Return [x, y] of the center of cell containing provided text 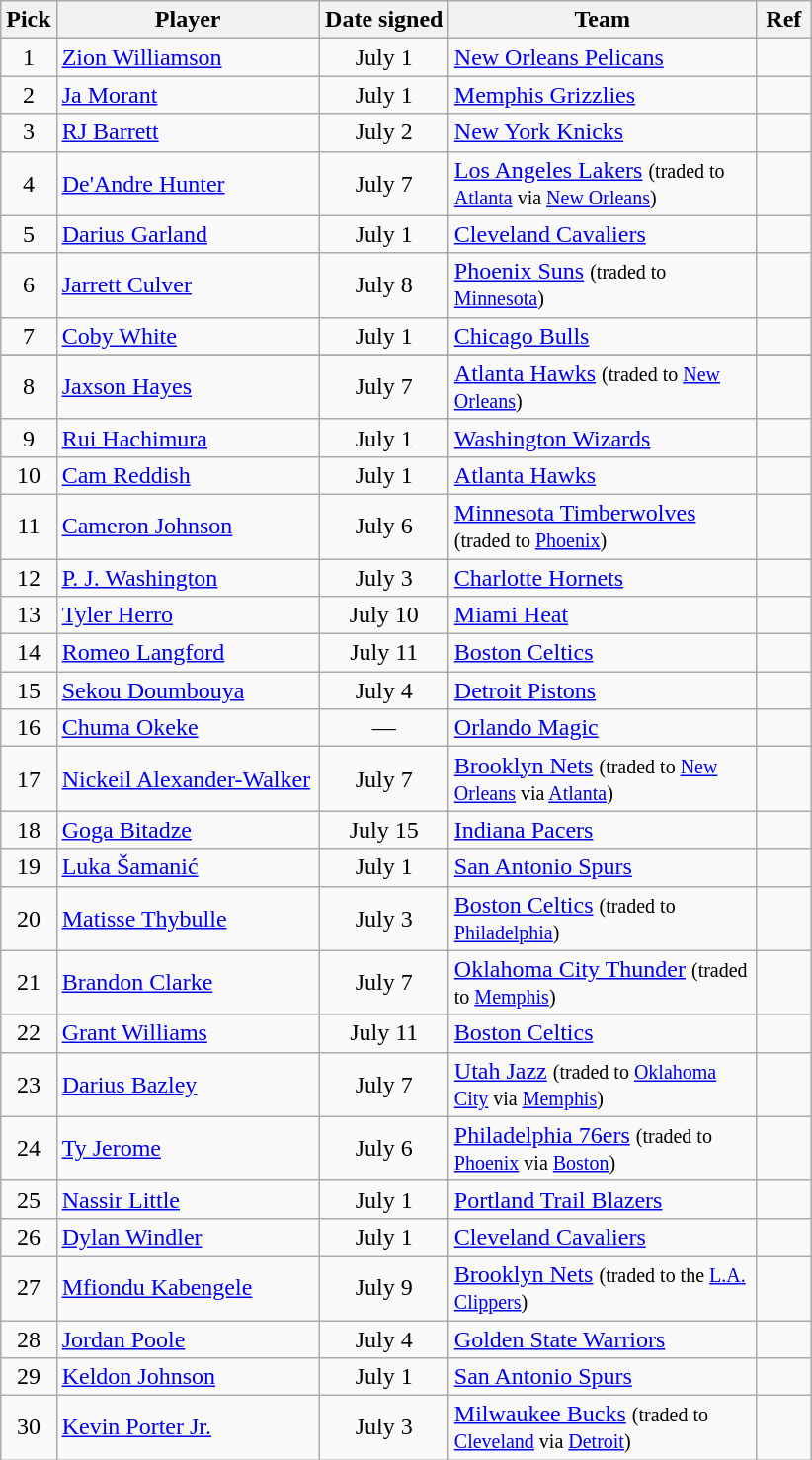
Chicago Bulls [603, 336]
Boston Celtics (traded to Philadelphia) [603, 919]
Ref [783, 20]
2 [29, 95]
Nickeil Alexander-Walker [188, 778]
15 [29, 690]
Grant Williams [188, 1033]
New York Knicks [603, 132]
Ja Morant [188, 95]
29 [29, 1377]
Jordan Poole [188, 1338]
Darius Garland [188, 234]
— [383, 728]
22 [29, 1033]
19 [29, 867]
10 [29, 475]
1 [29, 57]
Pick [29, 20]
Rui Hachimura [188, 438]
Coby White [188, 336]
Romeo Langford [188, 653]
July 15 [383, 830]
Washington Wizards [603, 438]
Memphis Grizzlies [603, 95]
27 [29, 1288]
Oklahoma City Thunder (traded to Memphis) [603, 982]
Cameron Johnson [188, 526]
July 2 [383, 132]
Philadelphia 76ers (traded to Phoenix via Boston) [603, 1148]
Kevin Porter Jr. [188, 1428]
24 [29, 1148]
30 [29, 1428]
De'Andre Hunter [188, 184]
Chuma Okeke [188, 728]
23 [29, 1085]
8 [29, 387]
Mfiondu Kabengele [188, 1288]
3 [29, 132]
Ty Jerome [188, 1148]
RJ Barrett [188, 132]
Golden State Warriors [603, 1338]
Tyler Herro [188, 615]
Cam Reddish [188, 475]
Miami Heat [603, 615]
16 [29, 728]
28 [29, 1338]
Zion Williamson [188, 57]
25 [29, 1199]
Indiana Pacers [603, 830]
13 [29, 615]
Milwaukee Bucks (traded to Cleveland via Detroit) [603, 1428]
Jarrett Culver [188, 284]
Matisse Thybulle [188, 919]
Jaxson Hayes [188, 387]
Goga Bitadze [188, 830]
14 [29, 653]
Charlotte Hornets [603, 578]
6 [29, 284]
Orlando Magic [603, 728]
Utah Jazz (traded to Oklahoma City via Memphis) [603, 1085]
New Orleans Pelicans [603, 57]
Nassir Little [188, 1199]
July 10 [383, 615]
Atlanta Hawks [603, 475]
Sekou Doumbouya [188, 690]
Portland Trail Blazers [603, 1199]
12 [29, 578]
7 [29, 336]
Brooklyn Nets (traded to New Orleans via Atlanta) [603, 778]
Darius Bazley [188, 1085]
Atlanta Hawks (traded to New Orleans) [603, 387]
17 [29, 778]
4 [29, 184]
Brooklyn Nets (traded to the L.A. Clippers) [603, 1288]
Los Angeles Lakers (traded to Atlanta via New Orleans) [603, 184]
Dylan Windler [188, 1237]
18 [29, 830]
Player [188, 20]
Date signed [383, 20]
Phoenix Suns (traded to Minnesota) [603, 284]
9 [29, 438]
July 8 [383, 284]
Team [603, 20]
Brandon Clarke [188, 982]
Detroit Pistons [603, 690]
Luka Šamanić [188, 867]
Minnesota Timberwolves (traded to Phoenix) [603, 526]
July 9 [383, 1288]
26 [29, 1237]
11 [29, 526]
Keldon Johnson [188, 1377]
P. J. Washington [188, 578]
5 [29, 234]
20 [29, 919]
21 [29, 982]
